Provide the [X, Y] coordinate of the cell's center where the given text is located.  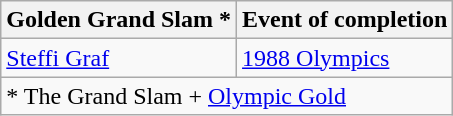
Steffi Graf [119, 58]
* The Grand Slam + Olympic Gold [227, 96]
Event of completion [345, 20]
1988 Olympics [345, 58]
Golden Grand Slam * [119, 20]
